Capture the cell that displays the provided text and extract its (x, y) central coordinate. 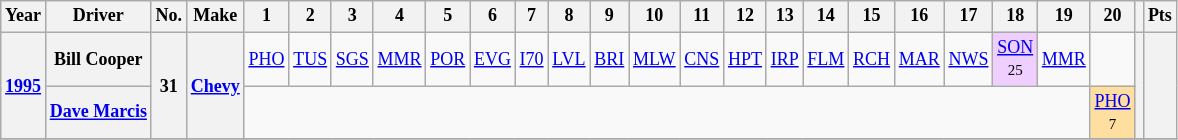
LVL (569, 59)
16 (919, 16)
Bill Cooper (98, 59)
NWS (968, 59)
Chevy (215, 86)
BRI (610, 59)
MLW (654, 59)
17 (968, 16)
15 (872, 16)
I70 (532, 59)
3 (352, 16)
20 (1112, 16)
PHO (266, 59)
8 (569, 16)
Dave Marcis (98, 113)
14 (826, 16)
Driver (98, 16)
9 (610, 16)
12 (746, 16)
5 (448, 16)
1 (266, 16)
PHO7 (1112, 113)
1995 (24, 86)
POR (448, 59)
4 (400, 16)
SGS (352, 59)
HPT (746, 59)
6 (493, 16)
TUS (310, 59)
Make (215, 16)
EVG (493, 59)
19 (1064, 16)
13 (784, 16)
MAR (919, 59)
2 (310, 16)
FLM (826, 59)
RCH (872, 59)
No. (168, 16)
7 (532, 16)
Year (24, 16)
10 (654, 16)
31 (168, 86)
11 (702, 16)
18 (1016, 16)
CNS (702, 59)
SON25 (1016, 59)
Pts (1160, 16)
IRP (784, 59)
